From the cell containing the given text, extract its center point as [x, y] coordinate. 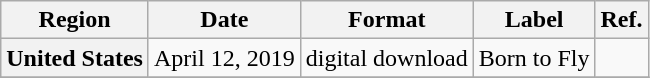
digital download [386, 58]
United States [75, 58]
Label [534, 20]
Format [386, 20]
Born to Fly [534, 58]
April 12, 2019 [224, 58]
Ref. [622, 20]
Date [224, 20]
Region [75, 20]
